Determine the [x, y] coordinate at the center of the cell enclosing the given text.  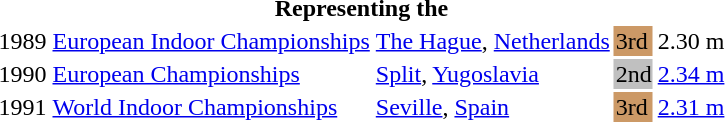
European Indoor Championships [211, 41]
Split, Yugoslavia [492, 74]
2nd [634, 74]
World Indoor Championships [211, 107]
The Hague, Netherlands [492, 41]
European Championships [211, 74]
Seville, Spain [492, 107]
